Extract the (X, Y) coordinate from the center of the cell holding the provided text.  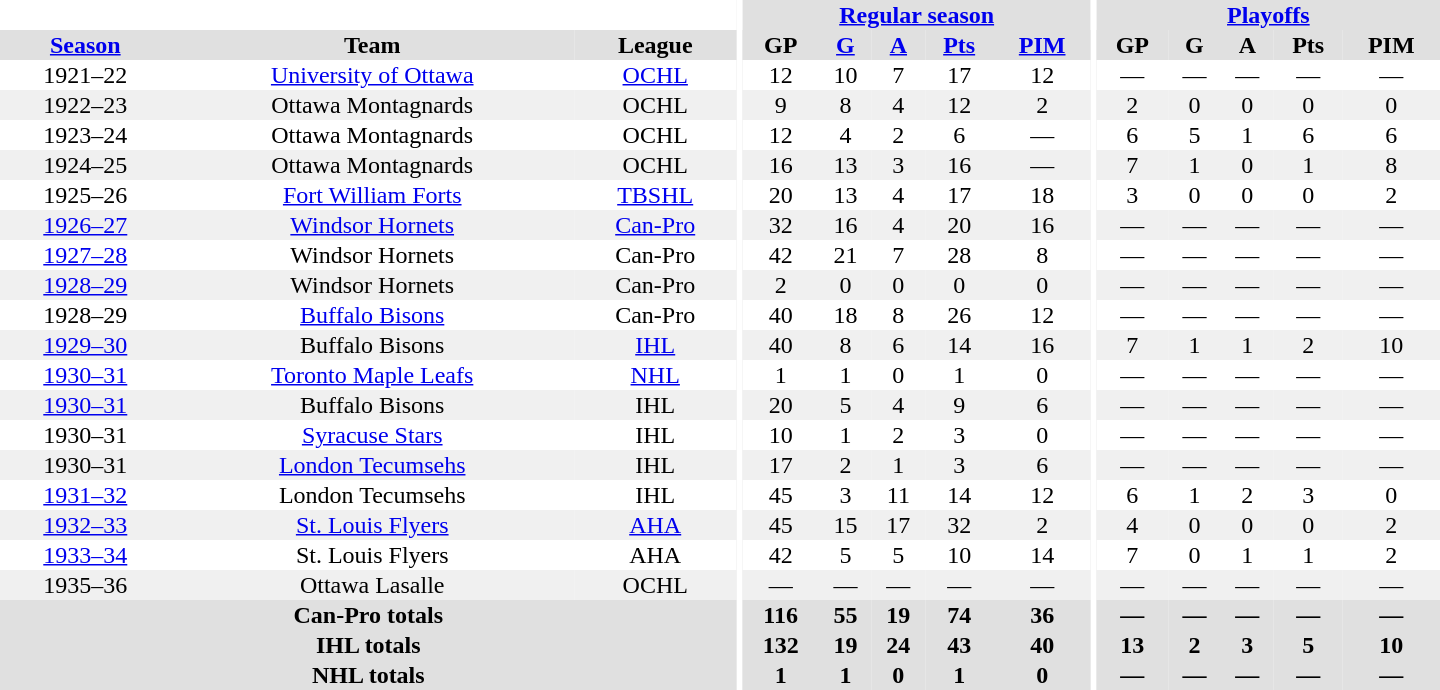
Team (372, 45)
Syracuse Stars (372, 435)
NHL totals (368, 675)
Season (86, 45)
Can-Pro totals (368, 615)
Fort William Forts (372, 195)
Ottawa Lasalle (372, 585)
1923–24 (86, 135)
36 (1042, 615)
116 (780, 615)
1926–27 (86, 225)
1924–25 (86, 165)
132 (780, 645)
1925–26 (86, 195)
1931–32 (86, 495)
Playoffs (1268, 15)
NHL (656, 375)
1935–36 (86, 585)
1921–22 (86, 75)
74 (960, 615)
University of Ottawa (372, 75)
11 (898, 495)
1933–34 (86, 555)
28 (960, 255)
55 (846, 615)
Regular season (916, 15)
15 (846, 525)
26 (960, 315)
24 (898, 645)
1929–30 (86, 345)
IHL totals (368, 645)
1927–28 (86, 255)
League (656, 45)
1922–23 (86, 105)
21 (846, 255)
Toronto Maple Leafs (372, 375)
43 (960, 645)
1932–33 (86, 525)
TBSHL (656, 195)
